Identify which cell holds the provided text, then report its [x, y] central coordinate. 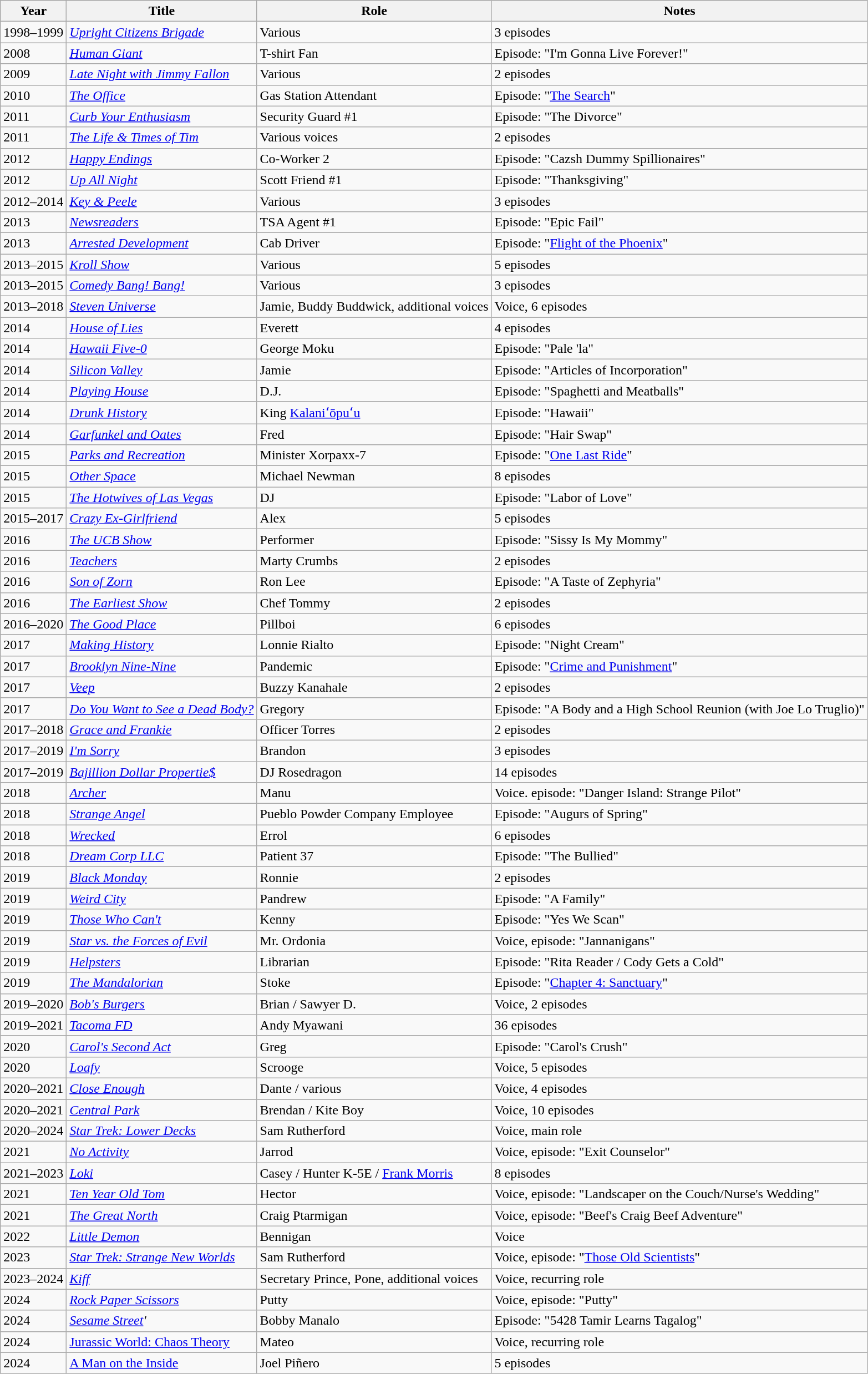
Curb Your Enthusiasm [162, 116]
Hawaii Five-0 [162, 349]
Human Giant [162, 53]
Manu [374, 793]
Pandemic [374, 666]
Up All Night [162, 180]
Minister Xorpaxx-7 [374, 455]
Mateo [374, 1342]
Parks and Recreation [162, 455]
Helpsters [162, 962]
Pandrew [374, 899]
Episode: "Rita Reader / Cody Gets a Cold" [679, 962]
Sesame Street' [162, 1321]
Jurassic World: Chaos Theory [162, 1342]
Andy Myawani [374, 1025]
Co-Worker 2 [374, 159]
TSA Agent #1 [374, 222]
Bob's Burgers [162, 1004]
House of Lies [162, 328]
George Moku [374, 349]
Episode: "Flight of the Phoenix" [679, 243]
A Man on the Inside [162, 1363]
Lonnie Rialto [374, 645]
Dream Corp LLC [162, 856]
Brooklyn Nine-Nine [162, 666]
Alex [374, 519]
Voice, episode: "Jannanigans" [679, 941]
Wrecked [162, 835]
Voice, 4 episodes [679, 1088]
Episode: "5428 Tamir Learns Tagalog" [679, 1321]
Episode: "Night Cream" [679, 645]
2008 [33, 53]
Performer [374, 540]
Episode: "The Divorce" [679, 116]
Bennigan [374, 1236]
Bobby Manalo [374, 1321]
Voice, 2 episodes [679, 1004]
Kroll Show [162, 265]
Those Who Can't [162, 920]
Hector [374, 1194]
1998–1999 [33, 32]
Teachers [162, 561]
Episode: "Sissy Is My Mommy" [679, 540]
Ron Lee [374, 582]
Scott Friend #1 [374, 180]
D.J. [374, 391]
Joel Piñero [374, 1363]
Newsreaders [162, 222]
Librarian [374, 962]
Strange Angel [162, 814]
Voice, episode: "Landscaper on the Couch/Nurse's Wedding" [679, 1194]
2010 [33, 95]
2017–2018 [33, 729]
Dante / various [374, 1088]
Brendan / Kite Boy [374, 1110]
Archer [162, 793]
Chef Tommy [374, 603]
Episode: "Crime and Punishment" [679, 666]
14 episodes [679, 772]
Voice, 10 episodes [679, 1110]
The Mandalorian [162, 983]
Drunk History [162, 413]
Stoke [374, 983]
Black Monday [162, 878]
Do You Want to See a Dead Body? [162, 708]
Steven Universe [162, 307]
Episode: "Pale 'la" [679, 349]
Episode: "I'm Gonna Live Forever!" [679, 53]
Voice, 5 episodes [679, 1067]
Brian / Sawyer D. [374, 1004]
Star Trek: Strange New Worlds [162, 1258]
Rock Paper Scissors [162, 1300]
Secretary Prince, Pone, additional voices [374, 1279]
2023–2024 [33, 1279]
Weird City [162, 899]
Making History [162, 645]
Episode: "Hair Swap" [679, 434]
Voice, episode: "Exit Counselor" [679, 1152]
2022 [33, 1236]
Voice, episode: "Beef's Craig Beef Adventure" [679, 1215]
Jamie, Buddy Buddwick, additional voices [374, 307]
Episode: "Chapter 4: Sanctuary" [679, 983]
Michael Newman [374, 476]
Loki [162, 1173]
Voice, episode: "Putty" [679, 1300]
Episode: "Augurs of Spring" [679, 814]
Late Night with Jimmy Fallon [162, 74]
Cab Driver [374, 243]
Upright Citizens Brigade [162, 32]
Happy Endings [162, 159]
Gas Station Attendant [374, 95]
The Great North [162, 1215]
Scrooge [374, 1067]
Tacoma FD [162, 1025]
Voice. episode: "Danger Island: Strange Pilot" [679, 793]
Other Space [162, 476]
Comedy Bang! Bang! [162, 286]
Loafy [162, 1067]
Carol's Second Act [162, 1046]
Episode: "Hawaii" [679, 413]
2019–2020 [33, 1004]
Episode: "Labor of Love" [679, 498]
Voice, main role [679, 1131]
Kenny [374, 920]
Jarrod [374, 1152]
Episode: "Articles of Incorporation" [679, 370]
Pueblo Powder Company Employee [374, 814]
Fred [374, 434]
Brandon [374, 751]
Episode: "The Search" [679, 95]
Episode: "Spaghetti and Meatballs" [679, 391]
2019–2021 [33, 1025]
Episode: "Cazsh Dummy Spillionaires" [679, 159]
Close Enough [162, 1088]
Craig Ptarmigan [374, 1215]
2013–2018 [33, 307]
Little Demon [162, 1236]
Episode: "Epic Fail" [679, 222]
Ronnie [374, 878]
Year [33, 11]
Voice, 6 episodes [679, 307]
T-shirt Fan [374, 53]
Kiff [162, 1279]
Patient 37 [374, 856]
2020–2024 [33, 1131]
The Life & Times of Tim [162, 138]
The Earliest Show [162, 603]
Veep [162, 687]
Silicon Valley [162, 370]
King Kalaniʻōpuʻu [374, 413]
Everett [374, 328]
Episode: "One Last Ride" [679, 455]
Bajillion Dollar Propertie$ [162, 772]
Various voices [374, 138]
Voice [679, 1236]
Episode: "Thanksgiving" [679, 180]
Gregory [374, 708]
2021–2023 [33, 1173]
4 episodes [679, 328]
2012–2014 [33, 201]
Title [162, 11]
Episode: "The Bullied" [679, 856]
Officer Torres [374, 729]
The Office [162, 95]
I'm Sorry [162, 751]
Errol [374, 835]
Key & Peele [162, 201]
Casey / Hunter K-5E / Frank Morris [374, 1173]
Episode: "A Taste of Zephyria" [679, 582]
Episode: "A Body and a High School Reunion (with Joe Lo Truglio)" [679, 708]
2015–2017 [33, 519]
Grace and Frankie [162, 729]
Garfunkel and Oates [162, 434]
The UCB Show [162, 540]
2016–2020 [33, 624]
Putty [374, 1300]
2009 [33, 74]
Voice, episode: "Those Old Scientists" [679, 1258]
Greg [374, 1046]
DJ [374, 498]
Pillboi [374, 624]
The Hotwives of Las Vegas [162, 498]
Security Guard #1 [374, 116]
Episode: "Carol's Crush" [679, 1046]
Episode: "Yes We Scan" [679, 920]
2023 [33, 1258]
DJ Rosedragon [374, 772]
Ten Year Old Tom [162, 1194]
Son of Zorn [162, 582]
No Activity [162, 1152]
Mr. Ordonia [374, 941]
Playing House [162, 391]
Jamie [374, 370]
Star Trek: Lower Decks [162, 1131]
The Good Place [162, 624]
Star vs. the Forces of Evil [162, 941]
Arrested Development [162, 243]
Notes [679, 11]
Role [374, 11]
Episode: "A Family" [679, 899]
Crazy Ex-Girlfriend [162, 519]
Marty Crumbs [374, 561]
Central Park [162, 1110]
36 episodes [679, 1025]
Buzzy Kanahale [374, 687]
